Return [X, Y] of the center of cell containing provided text 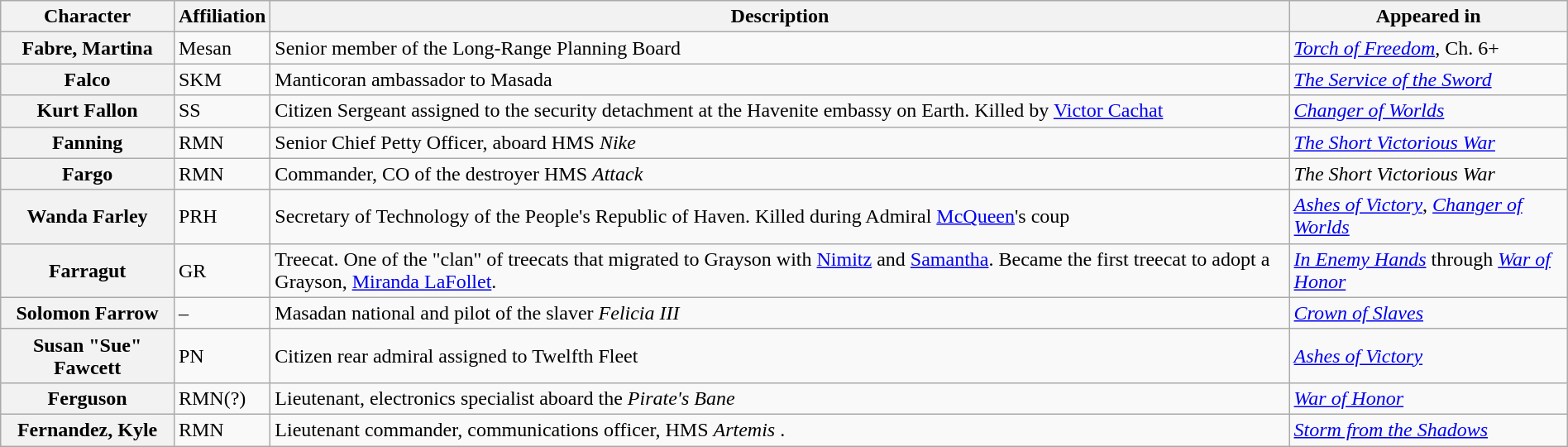
Ashes of Victory, Changer of Worlds [1428, 217]
Fanning [88, 142]
Ferguson [88, 398]
Appeared in [1428, 17]
Commander, CO of the destroyer HMS Attack [780, 174]
Crown of Slaves [1428, 313]
Citizen Sergeant assigned to the security detachment at the Havenite embassy on Earth. Killed by Victor Cachat [780, 111]
Mesan [222, 48]
Farragut [88, 270]
GR [222, 270]
Description [780, 17]
– [222, 313]
SS [222, 111]
Fargo [88, 174]
Secretary of Technology of the People's Republic of Haven. Killed during Admiral McQueen's coup [780, 217]
Kurt Fallon [88, 111]
Susan "Sue" Fawcett [88, 356]
War of Honor [1428, 398]
Senior member of the Long-Range Planning Board [780, 48]
The Service of the Sword [1428, 79]
SKM [222, 79]
Falco [88, 79]
PRH [222, 217]
Citizen rear admiral assigned to Twelfth Fleet [780, 356]
Changer of Worlds [1428, 111]
Manticoran ambassador to Masada [780, 79]
Wanda Farley [88, 217]
RMN(?) [222, 398]
Lieutenant, electronics specialist aboard the Pirate's Bane [780, 398]
Ashes of Victory [1428, 356]
Fabre, Martina [88, 48]
Storm from the Shadows [1428, 430]
Senior Chief Petty Officer, aboard HMS Nike [780, 142]
In Enemy Hands through War of Honor [1428, 270]
Solomon Farrow [88, 313]
Masadan national and pilot of the slaver Felicia III [780, 313]
Torch of Freedom, Ch. 6+ [1428, 48]
Lieutenant commander, communications officer, HMS Artemis . [780, 430]
Fernandez, Kyle [88, 430]
PN [222, 356]
Affiliation [222, 17]
Character [88, 17]
